Search for the cell housing the specified text and yield its [X, Y] center coordinate. 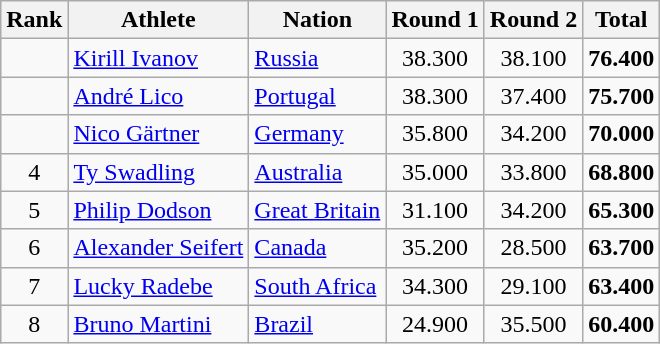
35.200 [435, 248]
24.900 [435, 324]
Athlete [158, 20]
63.400 [622, 286]
34.300 [435, 286]
Round 1 [435, 20]
Philip Dodson [158, 210]
André Lico [158, 96]
37.400 [533, 96]
Canada [318, 248]
Bruno Martini [158, 324]
4 [34, 172]
Ty Swadling [158, 172]
35.000 [435, 172]
Round 2 [533, 20]
Kirill Ivanov [158, 58]
Nico Gärtner [158, 134]
Rank [34, 20]
75.700 [622, 96]
Lucky Radebe [158, 286]
28.500 [533, 248]
South Africa [318, 286]
Germany [318, 134]
Portugal [318, 96]
76.400 [622, 58]
Brazil [318, 324]
6 [34, 248]
Russia [318, 58]
Nation [318, 20]
Australia [318, 172]
63.700 [622, 248]
Total [622, 20]
60.400 [622, 324]
31.100 [435, 210]
29.100 [533, 286]
5 [34, 210]
65.300 [622, 210]
70.000 [622, 134]
8 [34, 324]
35.800 [435, 134]
Alexander Seifert [158, 248]
38.100 [533, 58]
68.800 [622, 172]
33.800 [533, 172]
7 [34, 286]
35.500 [533, 324]
Great Britain [318, 210]
